Identify which cell holds the provided text, then report its [x, y] central coordinate. 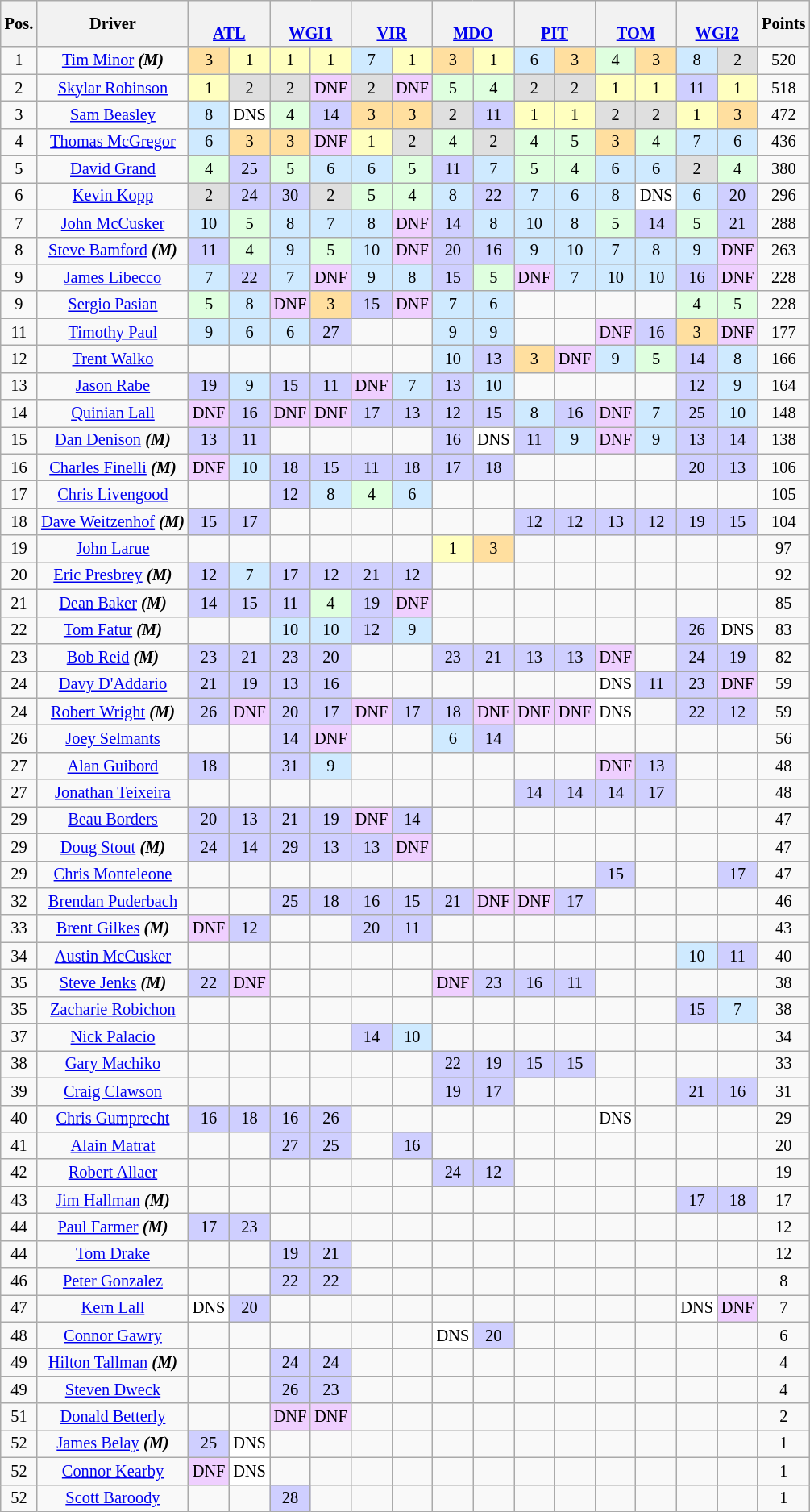
Steve Jenks (M) [113, 982]
Hilton Tallman (M) [113, 1363]
Beau Borders [113, 820]
Bob Reid (M) [113, 657]
Alan Guibord [113, 766]
Thomas McGregor [113, 142]
Sergio Pasian [113, 305]
518 [783, 88]
Timothy Paul [113, 332]
Tom Drake [113, 1254]
Jason Rabe [113, 386]
Kern Lall [113, 1308]
MDO [474, 23]
Charles Finelli (M) [113, 467]
Skylar Robinson [113, 88]
138 [783, 440]
Quinian Lall [113, 413]
92 [783, 575]
Dean Baker (M) [113, 603]
Donald Betterly [113, 1417]
97 [783, 549]
30 [290, 196]
148 [783, 413]
41 [19, 1145]
104 [783, 521]
296 [783, 196]
James Libecco [113, 277]
83 [783, 630]
Zacharie Robichon [113, 1010]
Gary Machiko [113, 1064]
Chris Monteleone [113, 874]
Kevin Kopp [113, 196]
Scott Baroody [113, 1498]
Jim Hallman (M) [113, 1200]
Driver [113, 23]
TOM [635, 23]
177 [783, 332]
Peter Gonzalez [113, 1281]
32 [19, 901]
WGI1 [311, 23]
Jonathan Teixeira [113, 793]
472 [783, 114]
Dan Denison (M) [113, 440]
51 [19, 1417]
Brent Gilkes (M) [113, 928]
85 [783, 603]
WGI2 [717, 23]
James Belay (M) [113, 1443]
28 [290, 1498]
Connor Gawry [113, 1335]
Chris Gumprecht [113, 1119]
ATL [229, 23]
288 [783, 223]
Points [783, 23]
Tim Minor (M) [113, 60]
Trent Walko [113, 359]
Doug Stout (M) [113, 847]
Robert Allaer [113, 1173]
37 [19, 1037]
56 [783, 738]
Sam Beasley [113, 114]
Tom Fatur (M) [113, 630]
106 [783, 467]
42 [19, 1173]
Joey Selmants [113, 738]
Davy D'Addario [113, 684]
Dave Weitzenhof (M) [113, 521]
164 [783, 386]
Chris Livengood [113, 494]
Brendan Puderbach [113, 901]
263 [783, 251]
Paul Farmer (M) [113, 1227]
John McCusker [113, 223]
David Grand [113, 169]
Steve Bamford (M) [113, 251]
Nick Palacio [113, 1037]
39 [19, 1091]
Alain Matrat [113, 1145]
VIR [392, 23]
82 [783, 657]
380 [783, 169]
520 [783, 60]
Connor Kearby [113, 1471]
105 [783, 494]
Eric Presbrey (M) [113, 575]
Steven Dweck [113, 1389]
Pos. [19, 23]
PIT [555, 23]
Robert Wright (M) [113, 712]
166 [783, 359]
436 [783, 142]
Austin McCusker [113, 956]
Craig Clawson [113, 1091]
John Larue [113, 549]
